For the text-containing cell, return its midpoint in (x, y) coordinate format. 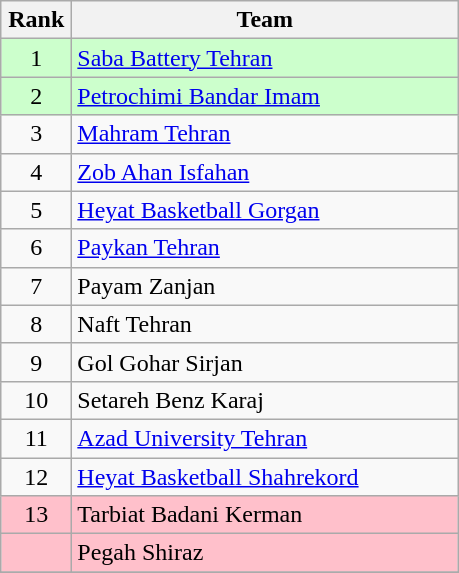
Mahram Tehran (265, 134)
11 (36, 438)
Setareh Benz Karaj (265, 400)
Pegah Shiraz (265, 553)
Zob Ahan Isfahan (265, 172)
Heyat Basketball Shahrekord (265, 477)
7 (36, 286)
Saba Battery Tehran (265, 58)
2 (36, 96)
4 (36, 172)
Payam Zanjan (265, 286)
5 (36, 210)
3 (36, 134)
8 (36, 324)
Gol Gohar Sirjan (265, 362)
Azad University Tehran (265, 438)
9 (36, 362)
13 (36, 515)
Team (265, 20)
Paykan Tehran (265, 248)
6 (36, 248)
Heyat Basketball Gorgan (265, 210)
Rank (36, 20)
12 (36, 477)
Petrochimi Bandar Imam (265, 96)
1 (36, 58)
Naft Tehran (265, 324)
Tarbiat Badani Kerman (265, 515)
10 (36, 400)
